Locate the cell with the specified text and output its [x, y] center coordinate. 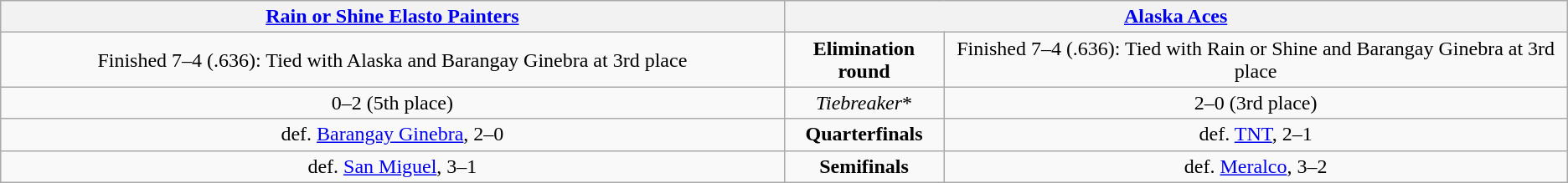
Elimination round [864, 60]
Semifinals [864, 166]
Finished 7–4 (.636): Tied with Rain or Shine and Barangay Ginebra at 3rd place [1256, 60]
def. TNT, 2–1 [1256, 135]
def. San Miguel, 3–1 [392, 166]
def. Barangay Ginebra, 2–0 [392, 135]
0–2 (5th place) [392, 103]
Quarterfinals [864, 135]
Rain or Shine Elasto Painters [392, 17]
Alaska Aces [1176, 17]
2–0 (3rd place) [1256, 103]
def. Meralco, 3–2 [1256, 166]
Tiebreaker* [864, 103]
Finished 7–4 (.636): Tied with Alaska and Barangay Ginebra at 3rd place [392, 60]
